Pinpoint the cell where the given text exists, returning its [x, y] midpoint coordinate. 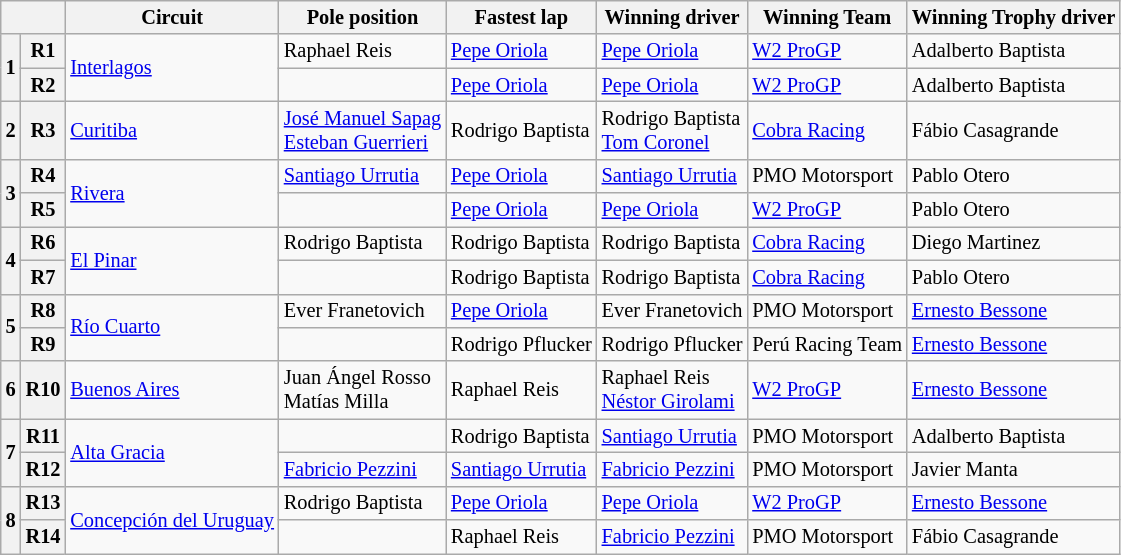
Winning Trophy driver [1014, 17]
1 [11, 68]
Winning Team [827, 17]
Río Cuarto [172, 328]
R4 [44, 176]
R11 [44, 436]
R7 [44, 277]
Diego Martinez [1014, 243]
Rodrigo Baptista Tom Coronel [672, 130]
Buenos Aires [172, 390]
Curitiba [172, 130]
R2 [44, 85]
R14 [44, 537]
4 [11, 260]
Alta Gracia [172, 452]
8 [11, 520]
Rivera [172, 192]
5 [11, 328]
R13 [44, 503]
Pole position [362, 17]
R5 [44, 210]
Winning driver [672, 17]
Juan Ángel Rosso Matías Milla [362, 390]
Raphael Reis Néstor Girolami [672, 390]
Fastest lap [522, 17]
El Pinar [172, 260]
2 [11, 130]
Circuit [172, 17]
Interlagos [172, 68]
R12 [44, 469]
Perú Racing Team [827, 344]
Javier Manta [1014, 469]
R3 [44, 130]
R6 [44, 243]
Concepción del Uruguay [172, 520]
R1 [44, 51]
R10 [44, 390]
R9 [44, 344]
José Manuel Sapag Esteban Guerrieri [362, 130]
3 [11, 192]
R8 [44, 311]
7 [11, 452]
6 [11, 390]
